Pinpoint the cell where the given text exists, returning its [X, Y] midpoint coordinate. 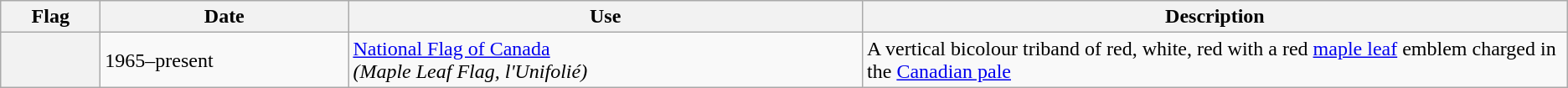
Use [606, 17]
Description [1215, 17]
National Flag of Canada(Maple Leaf Flag, l'Unifolié) [606, 60]
Date [224, 17]
1965–present [224, 60]
A vertical bicolour triband of red, white, red with a red maple leaf emblem charged in the Canadian pale [1215, 60]
Flag [50, 17]
